Pinpoint the cell where the given text exists, returning its [X, Y] midpoint coordinate. 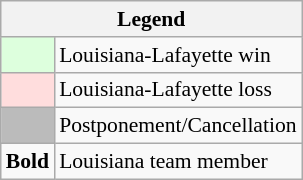
Postponement/Cancellation [178, 126]
Louisiana-Lafayette loss [178, 90]
Louisiana team member [178, 162]
Legend [152, 19]
Louisiana-Lafayette win [178, 55]
Bold [28, 162]
